Pinpoint the cell where the given text exists, returning its (X, Y) midpoint coordinate. 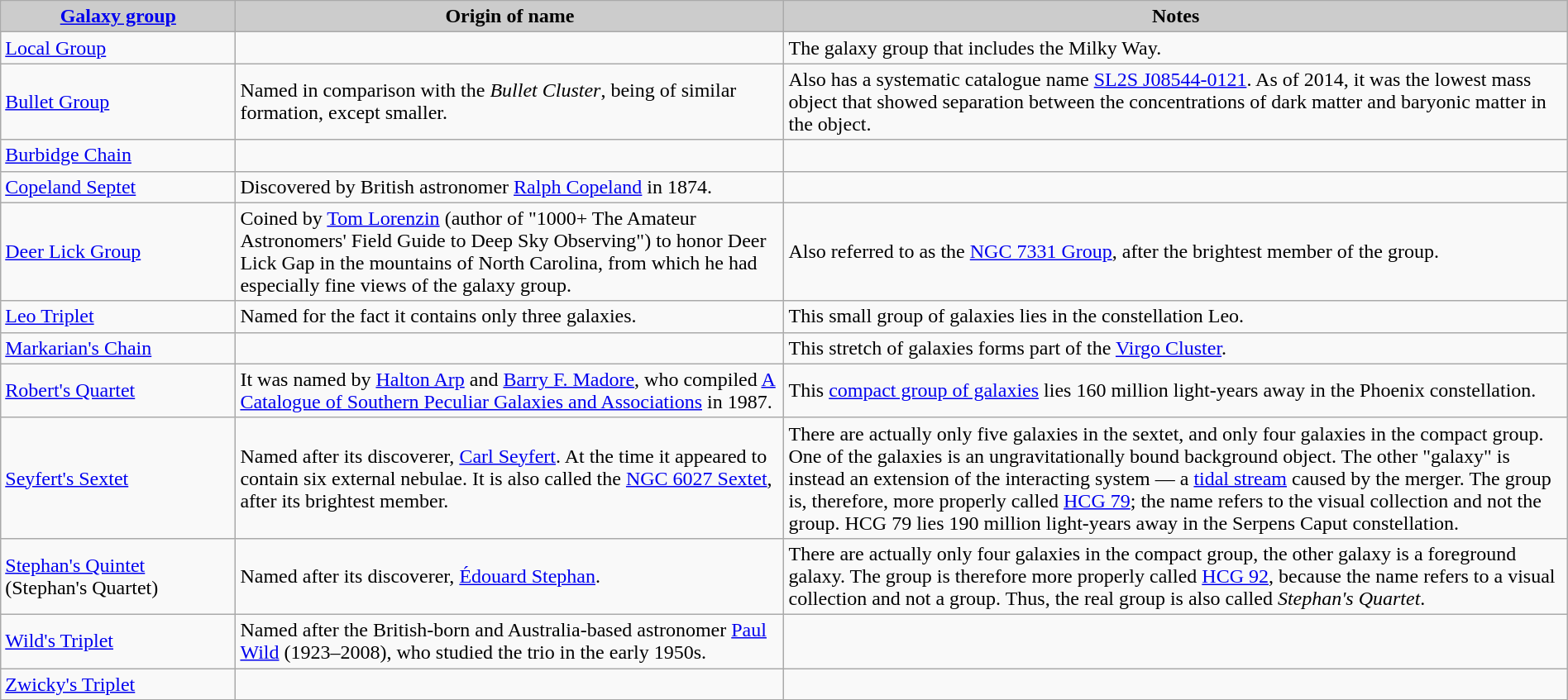
Leo Triplet (118, 317)
Burbidge Chain (118, 155)
Stephan's Quintet (Stephan's Quartet) (118, 576)
Also referred to as the NGC 7331 Group, after the brightest member of the group. (1176, 251)
It was named by Halton Arp and Barry F. Madore, who compiled A Catalogue of Southern Peculiar Galaxies and Associations in 1987. (509, 390)
Copeland Septet (118, 187)
Markarian's Chain (118, 348)
Galaxy group (118, 17)
Named in comparison with the Bullet Cluster, being of similar formation, except smaller. (509, 102)
Local Group (118, 48)
Seyfert's Sextet (118, 478)
Named for the fact it contains only three galaxies. (509, 317)
This small group of galaxies lies in the constellation Leo. (1176, 317)
Discovered by British astronomer Ralph Copeland in 1874. (509, 187)
Bullet Group (118, 102)
This stretch of galaxies forms part of the Virgo Cluster. (1176, 348)
Notes (1176, 17)
Wild's Triplet (118, 641)
This compact group of galaxies lies 160 million light-years away in the Phoenix constellation. (1176, 390)
Robert's Quartet (118, 390)
Named after the British-born and Australia-based astronomer Paul Wild (1923–2008), who studied the trio in the early 1950s. (509, 641)
Origin of name (509, 17)
Named after its discoverer, Édouard Stephan. (509, 576)
Zwicky's Triplet (118, 683)
The galaxy group that includes the Milky Way. (1176, 48)
Deer Lick Group (118, 251)
